Identify which cell holds the provided text, then report its (x, y) central coordinate. 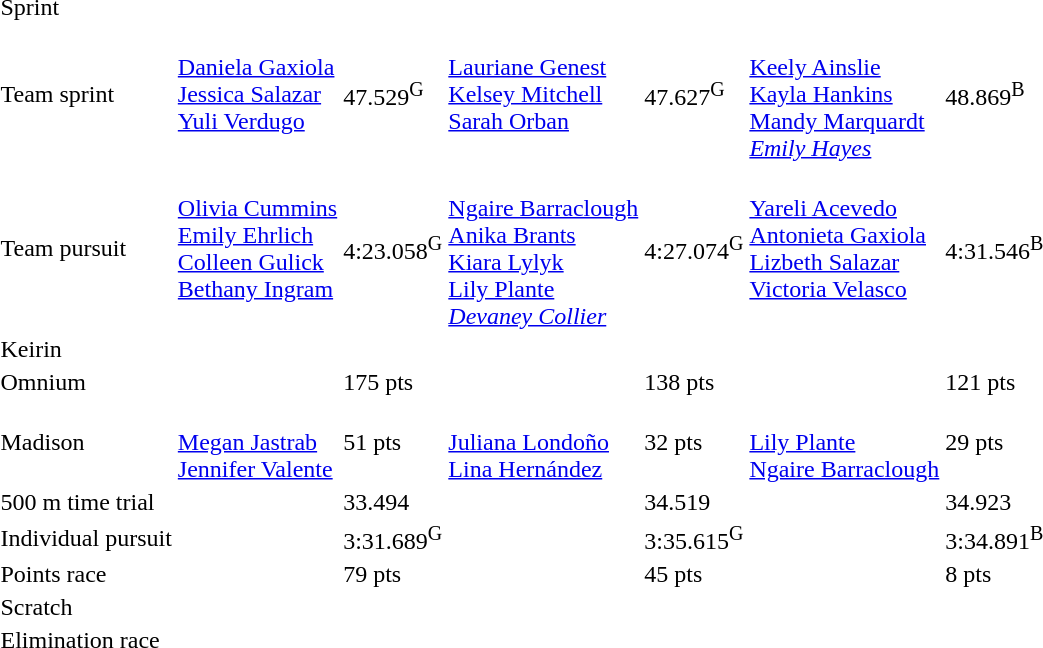
79 pts (393, 574)
47.627G (694, 94)
Megan JastrabJennifer Valente (257, 442)
51 pts (393, 442)
Keely AinslieKayla HankinsMandy MarquardtEmily Hayes (844, 94)
47.529G (393, 94)
3:31.689G (393, 538)
4:27.074G (694, 248)
32 pts (694, 442)
Ngaire BarracloughAnika BrantsKiara LylykLily PlanteDevaney Collier (544, 248)
45 pts (694, 574)
4:23.058G (393, 248)
Lily PlanteNgaire Barraclough (844, 442)
3:35.615G (694, 538)
Juliana LondoñoLina Hernández (544, 442)
34.519 (694, 502)
Daniela GaxiolaJessica SalazarYuli Verdugo (257, 94)
Yareli AcevedoAntonieta GaxiolaLizbeth SalazarVictoria Velasco (844, 248)
Olivia CumminsEmily EhrlichColleen GulickBethany Ingram (257, 248)
Lauriane GenestKelsey MitchellSarah Orban (544, 94)
138 pts (694, 382)
33.494 (393, 502)
175 pts (393, 382)
